For the text-containing cell, return its midpoint in [x, y] coordinate format. 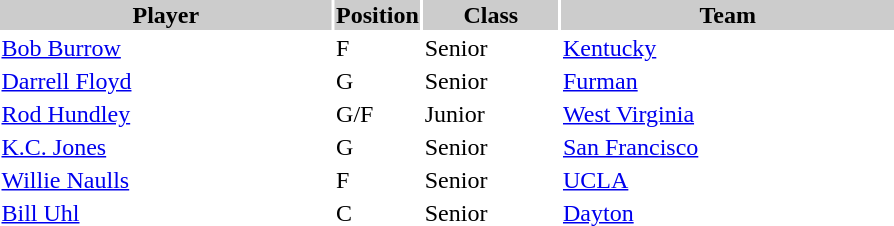
Kentucky [728, 48]
Bob Burrow [166, 48]
Team [728, 15]
Class [490, 15]
San Francisco [728, 147]
K.C. Jones [166, 147]
Furman [728, 81]
UCLA [728, 180]
Junior [490, 114]
Darrell Floyd [166, 81]
Rod Hundley [166, 114]
Position [378, 15]
West Virginia [728, 114]
Player [166, 15]
G/F [378, 114]
Willie Naulls [166, 180]
